Find where the given text appears and provide that cell's center as [x, y] coordinate. 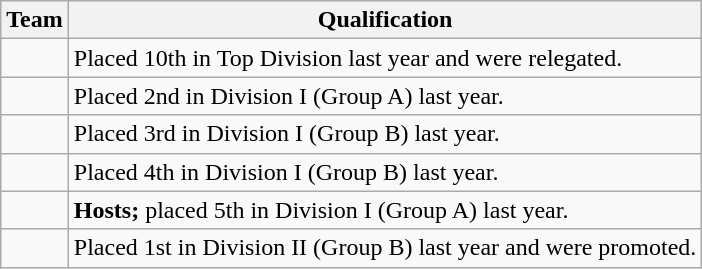
Placed 10th in Top Division last year and were relegated. [385, 58]
Placed 4th in Division I (Group B) last year. [385, 172]
Qualification [385, 20]
Hosts; placed 5th in Division I (Group A) last year. [385, 210]
Placed 2nd in Division I (Group A) last year. [385, 96]
Team [35, 20]
Placed 1st in Division II (Group B) last year and were promoted. [385, 248]
Placed 3rd in Division I (Group B) last year. [385, 134]
